Output the (X, Y) coordinate of the center of the cell containing the given text.  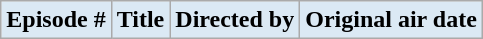
Original air date (392, 20)
Title (140, 20)
Episode # (56, 20)
Directed by (235, 20)
